Identify which cell holds the provided text, then report its (X, Y) central coordinate. 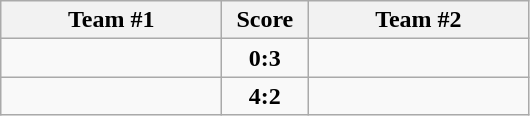
Team #2 (418, 20)
4:2 (265, 96)
0:3 (265, 58)
Score (265, 20)
Team #1 (112, 20)
